Capture the cell that displays the provided text and extract its [x, y] central coordinate. 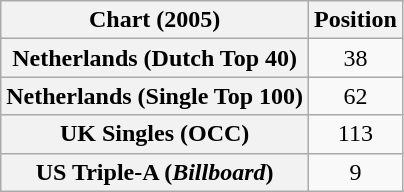
Chart (2005) [155, 20]
38 [356, 58]
UK Singles (OCC) [155, 134]
113 [356, 134]
Netherlands (Dutch Top 40) [155, 58]
9 [356, 172]
US Triple-A (Billboard) [155, 172]
62 [356, 96]
Position [356, 20]
Netherlands (Single Top 100) [155, 96]
